Identify which cell holds the provided text, then report its (x, y) central coordinate. 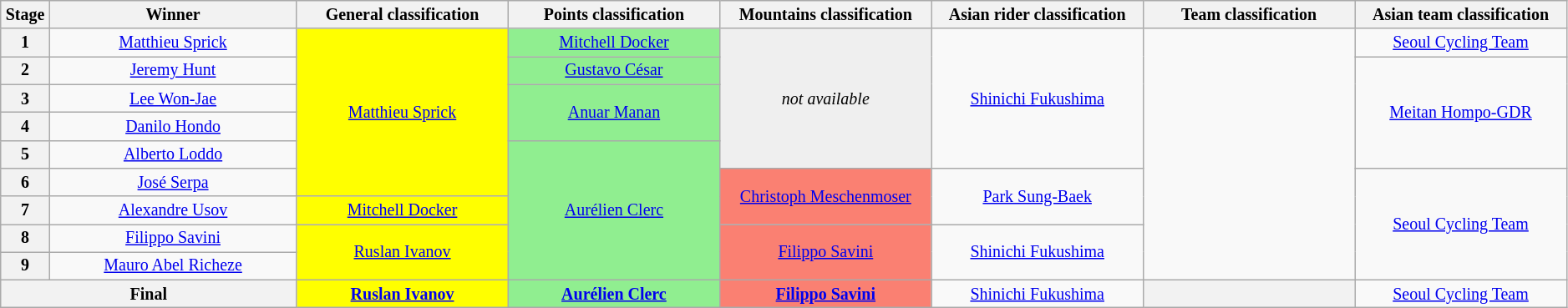
Asian team classification (1460, 15)
José Serpa (173, 182)
Team classification (1248, 15)
7 (25, 210)
Alberto Loddo (173, 154)
5 (25, 154)
Points classification (613, 15)
6 (25, 182)
Asian rider classification (1038, 15)
Jeremy Hunt (173, 70)
3 (25, 98)
Lee Won-Jae (173, 98)
General classification (403, 15)
2 (25, 70)
Park Sung-Baek (1038, 197)
Meitan Hompo-GDR (1460, 113)
Final (149, 294)
Danilo Hondo (173, 127)
1 (25, 43)
Anuar Manan (613, 112)
Gustavo César (613, 70)
4 (25, 127)
8 (25, 239)
Mauro Abel Richeze (173, 265)
Christoph Meschenmoser (825, 197)
Mountains classification (825, 15)
not available (825, 98)
Stage (25, 15)
Alexandre Usov (173, 210)
9 (25, 265)
Winner (173, 15)
